Capture the cell that displays the provided text and extract its [X, Y] central coordinate. 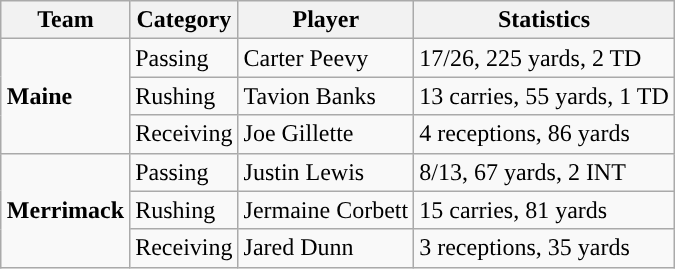
Jared Dunn [326, 248]
Jermaine Corbett [326, 210]
Category [184, 20]
3 receptions, 35 yards [544, 248]
Justin Lewis [326, 172]
Merrimack [65, 210]
8/13, 67 yards, 2 INT [544, 172]
Carter Peevy [326, 58]
17/26, 225 yards, 2 TD [544, 58]
13 carries, 55 yards, 1 TD [544, 96]
Player [326, 20]
Tavion Banks [326, 96]
15 carries, 81 yards [544, 210]
Maine [65, 96]
Joe Gillette [326, 134]
Team [65, 20]
4 receptions, 86 yards [544, 134]
Statistics [544, 20]
